Capture the cell that displays the provided text and extract its [x, y] central coordinate. 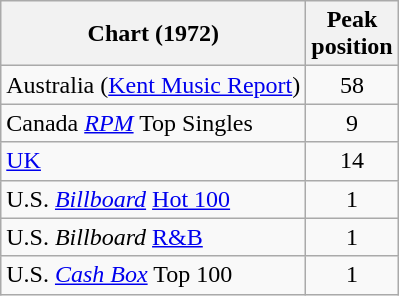
U.S. Billboard Hot 100 [154, 199]
Peakposition [352, 34]
U.S. Cash Box Top 100 [154, 275]
Canada RPM Top Singles [154, 123]
Australia (Kent Music Report) [154, 85]
14 [352, 161]
58 [352, 85]
UK [154, 161]
U.S. Billboard R&B [154, 237]
Chart (1972) [154, 34]
9 [352, 123]
